Extract the (X, Y) coordinate from the center of the cell holding the provided text.  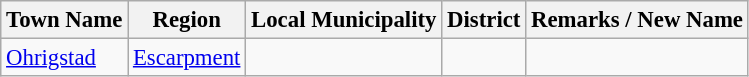
Town Name (64, 20)
Region (187, 20)
District (484, 20)
Local Municipality (344, 20)
Remarks / New Name (638, 20)
Escarpment (187, 58)
Ohrigstad (64, 58)
